Output the [x, y] coordinate of the center of the cell containing the given text.  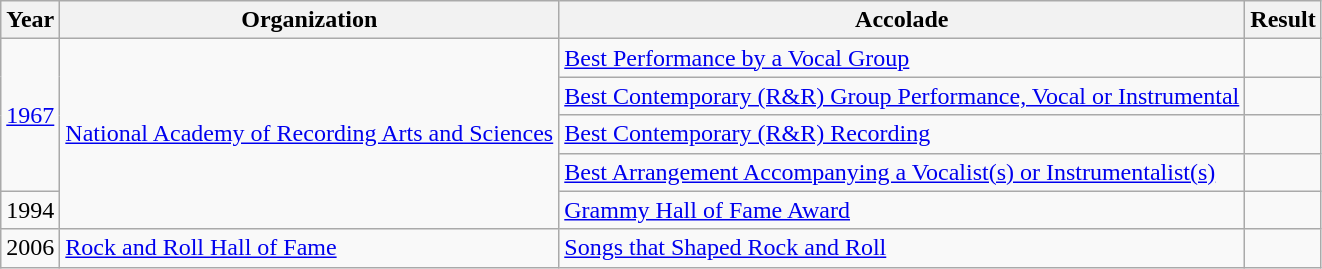
Result [1283, 20]
Grammy Hall of Fame Award [902, 210]
Accolade [902, 20]
Songs that Shaped Rock and Roll [902, 248]
Best Arrangement Accompanying a Vocalist(s) or Instrumentalist(s) [902, 172]
National Academy of Recording Arts and Sciences [310, 134]
Year [30, 20]
2006 [30, 248]
Best Contemporary (R&R) Recording [902, 134]
Rock and Roll Hall of Fame [310, 248]
Best Contemporary (R&R) Group Performance, Vocal or Instrumental [902, 96]
1967 [30, 115]
Best Performance by a Vocal Group [902, 58]
1994 [30, 210]
Organization [310, 20]
